Output the (X, Y) coordinate of the center of the cell containing the given text.  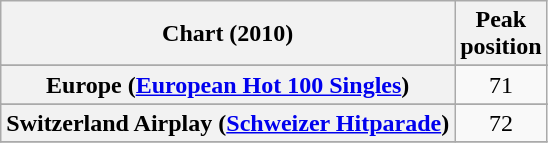
Switzerland Airplay (Schweizer Hitparade) (228, 123)
Peakposition (501, 34)
72 (501, 123)
Chart (2010) (228, 34)
Europe (European Hot 100 Singles) (228, 85)
71 (501, 85)
